Find where the given text appears and provide that cell's center as [x, y] coordinate. 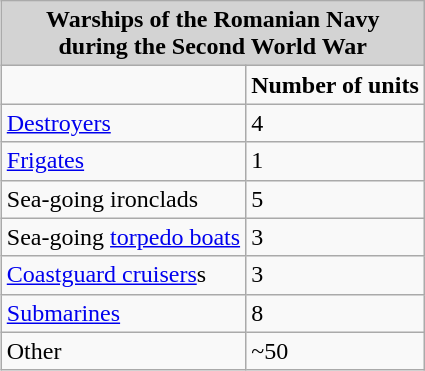
Sea-going torpedo boats [123, 237]
8 [336, 313]
4 [336, 123]
Frigates [123, 161]
Sea-going ironclads [123, 199]
5 [336, 199]
Destroyers [123, 123]
Warships of the Romanian Navyduring the Second World War [212, 34]
Number of units [336, 85]
~50 [336, 351]
Other [123, 351]
Submarines [123, 313]
Coastguard cruiserss [123, 275]
1 [336, 161]
